Pinpoint the cell where the given text exists, returning its (X, Y) midpoint coordinate. 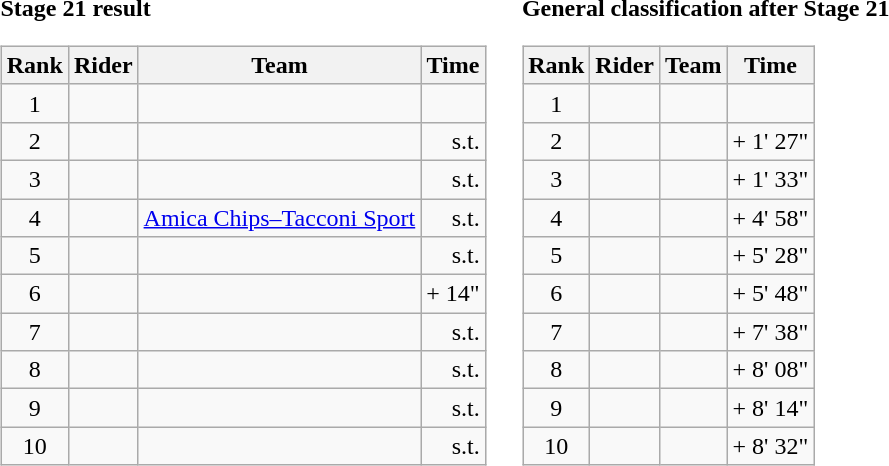
+ 7' 38" (770, 332)
+ 4' 58" (770, 217)
+ 5' 28" (770, 256)
Amica Chips–Tacconi Sport (280, 217)
+ 14" (453, 294)
+ 5' 48" (770, 294)
+ 8' 32" (770, 446)
+ 1' 33" (770, 179)
+ 8' 14" (770, 408)
+ 1' 27" (770, 141)
+ 8' 08" (770, 370)
